Provide the (X, Y) coordinate of the cell's center where the given text is located.  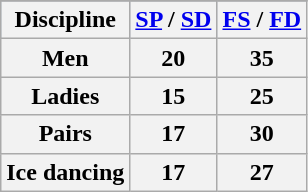
SP / SD (174, 20)
Ice dancing (66, 172)
30 (262, 134)
15 (174, 96)
27 (262, 172)
25 (262, 96)
Discipline (66, 20)
Ladies (66, 96)
Men (66, 58)
20 (174, 58)
35 (262, 58)
FS / FD (262, 20)
Pairs (66, 134)
